Identify which cell holds the provided text, then report its [X, Y] central coordinate. 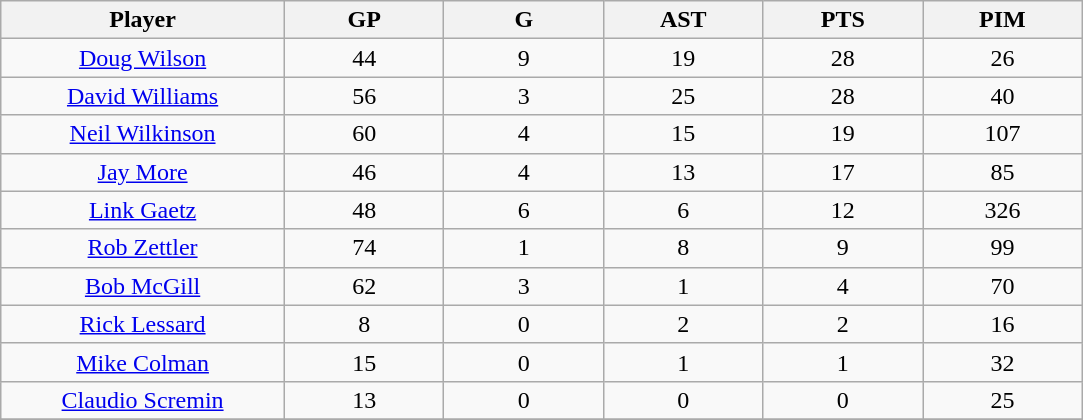
17 [843, 172]
44 [364, 58]
99 [1003, 248]
G [524, 20]
Mike Colman [143, 362]
Rick Lessard [143, 324]
40 [1003, 96]
Player [143, 20]
70 [1003, 286]
12 [843, 210]
107 [1003, 134]
60 [364, 134]
David Williams [143, 96]
Neil Wilkinson [143, 134]
Bob McGill [143, 286]
62 [364, 286]
16 [1003, 324]
32 [1003, 362]
PIM [1003, 20]
Link Gaetz [143, 210]
GP [364, 20]
26 [1003, 58]
85 [1003, 172]
48 [364, 210]
AST [683, 20]
Claudio Scremin [143, 400]
PTS [843, 20]
Rob Zettler [143, 248]
Jay More [143, 172]
326 [1003, 210]
46 [364, 172]
Doug Wilson [143, 58]
56 [364, 96]
74 [364, 248]
